Search for the cell housing the specified text and yield its (x, y) center coordinate. 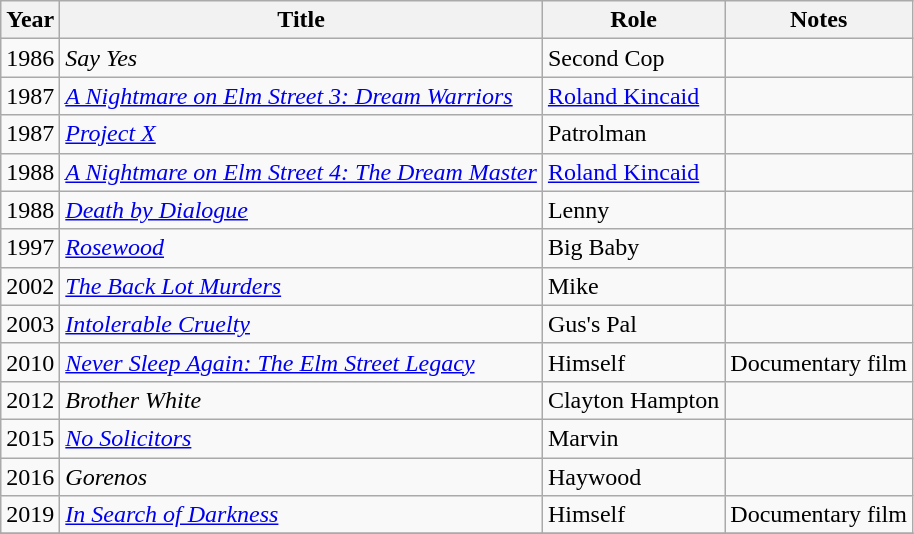
2019 (30, 515)
Title (302, 20)
Intolerable Cruelty (302, 324)
Clayton Hampton (633, 400)
Gorenos (302, 477)
Gus's Pal (633, 324)
Big Baby (633, 248)
Say Yes (302, 58)
2002 (30, 286)
A Nightmare on Elm Street 4: The Dream Master (302, 172)
No Solicitors (302, 438)
Marvin (633, 438)
Notes (819, 20)
2012 (30, 400)
Never Sleep Again: The Elm Street Legacy (302, 362)
Project X (302, 134)
A Nightmare on Elm Street 3: Dream Warriors (302, 96)
2016 (30, 477)
1997 (30, 248)
Death by Dialogue (302, 210)
2010 (30, 362)
2003 (30, 324)
Mike (633, 286)
Second Cop (633, 58)
Brother White (302, 400)
Patrolman (633, 134)
Haywood (633, 477)
Year (30, 20)
Role (633, 20)
2015 (30, 438)
Rosewood (302, 248)
1986 (30, 58)
The Back Lot Murders (302, 286)
Lenny (633, 210)
In Search of Darkness (302, 515)
